Capture the cell that displays the provided text and extract its [X, Y] central coordinate. 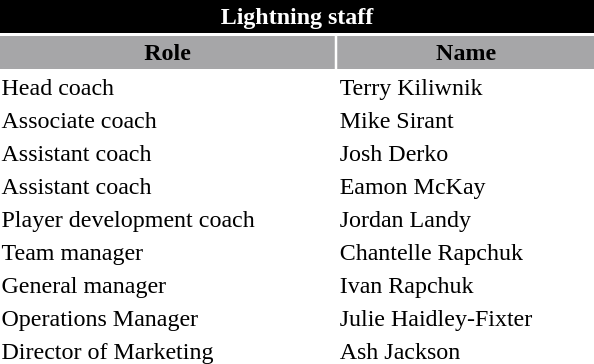
Julie Haidley-Fixter [466, 318]
Mike Sirant [466, 120]
Operations Manager [168, 318]
Josh Derko [466, 153]
Team manager [168, 252]
Chantelle Rapchuk [466, 252]
Role [168, 52]
Player development coach [168, 219]
Jordan Landy [466, 219]
General manager [168, 285]
Lightning staff [297, 16]
Eamon McKay [466, 186]
Ivan Rapchuk [466, 285]
Terry Kiliwnik [466, 87]
Name [466, 52]
Head coach [168, 87]
Associate coach [168, 120]
